From the cell containing the given text, extract its center point as (x, y) coordinate. 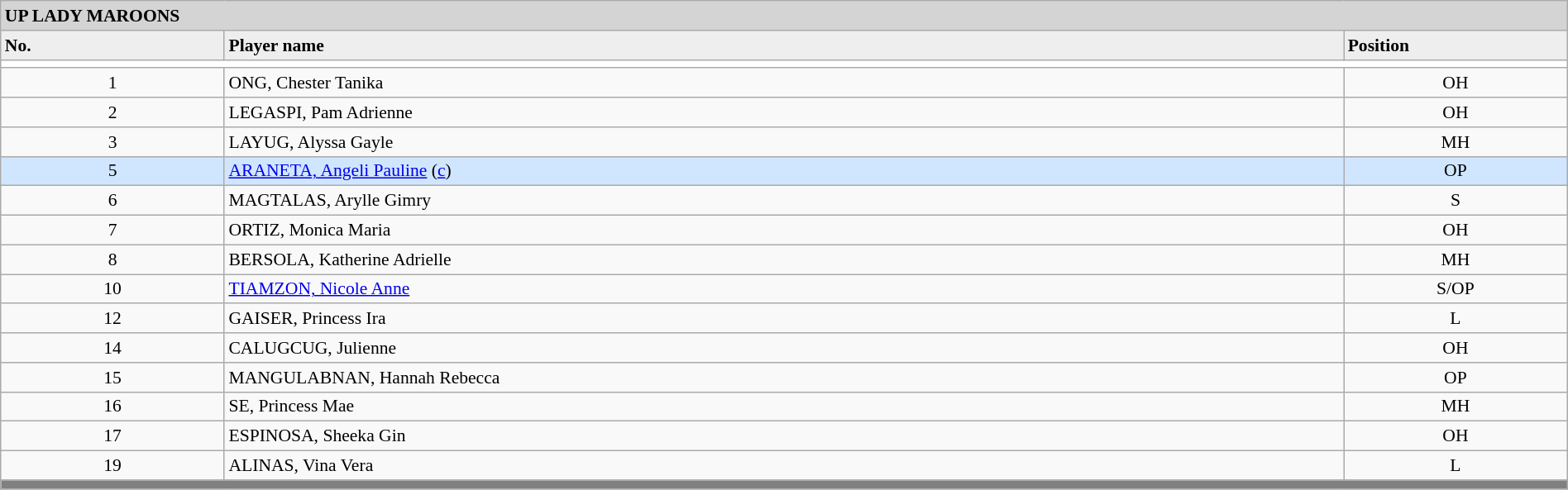
1 (112, 83)
2 (112, 112)
ONG, Chester Tanika (784, 83)
5 (112, 171)
3 (112, 142)
16 (112, 407)
ORTIZ, Monica Maria (784, 231)
GAISER, Princess Ira (784, 319)
S/OP (1456, 289)
8 (112, 259)
6 (112, 201)
UP LADY MAROONS (784, 16)
10 (112, 289)
LAYUG, Alyssa Gayle (784, 142)
19 (112, 466)
MANGULABNAN, Hannah Rebecca (784, 378)
Position (1456, 45)
CALUGCUG, Julienne (784, 348)
SE, Princess Mae (784, 407)
No. (112, 45)
14 (112, 348)
ESPINOSA, Sheeka Gin (784, 436)
MAGTALAS, Arylle Gimry (784, 201)
LEGASPI, Pam Adrienne (784, 112)
TIAMZON, Nicole Anne (784, 289)
BERSOLA, Katherine Adrielle (784, 259)
ALINAS, Vina Vera (784, 466)
15 (112, 378)
Player name (784, 45)
S (1456, 201)
12 (112, 319)
ARANETA, Angeli Pauline (c) (784, 171)
7 (112, 231)
17 (112, 436)
